Scan for the cell matching the given text and deliver its (x, y) coordinate at center. 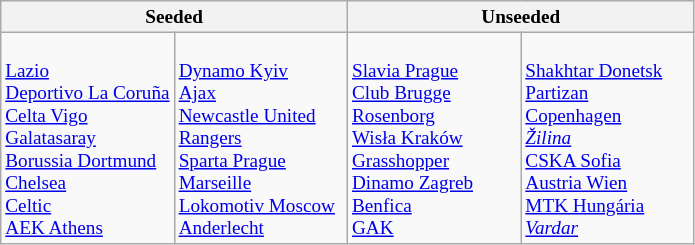
Shakhtar Donetsk Partizan Copenhagen Žilina CSKA Sofia Austria Wien MTK Hungária Vardar (608, 138)
Seeded (174, 17)
Dynamo Kyiv Ajax Newcastle United Rangers Sparta Prague Marseille Lokomotiv Moscow Anderlecht (260, 138)
Lazio Deportivo La Coruña Celta Vigo Galatasaray Borussia Dortmund Chelsea Celtic AEK Athens (88, 138)
Unseeded (520, 17)
Slavia Prague Club Brugge Rosenborg Wisła Kraków Grasshopper Dinamo Zagreb Benfica GAK (434, 138)
